Capture the cell that displays the provided text and extract its [X, Y] central coordinate. 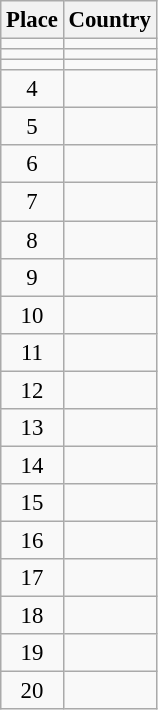
10 [32, 315]
8 [32, 240]
6 [32, 165]
4 [32, 89]
20 [32, 691]
Place [32, 20]
14 [32, 465]
16 [32, 540]
17 [32, 578]
15 [32, 503]
12 [32, 390]
13 [32, 428]
19 [32, 653]
11 [32, 352]
9 [32, 277]
Country [110, 20]
7 [32, 202]
5 [32, 127]
18 [32, 616]
